Detect which cell encompasses the target text, then output its [x, y] center coordinate. 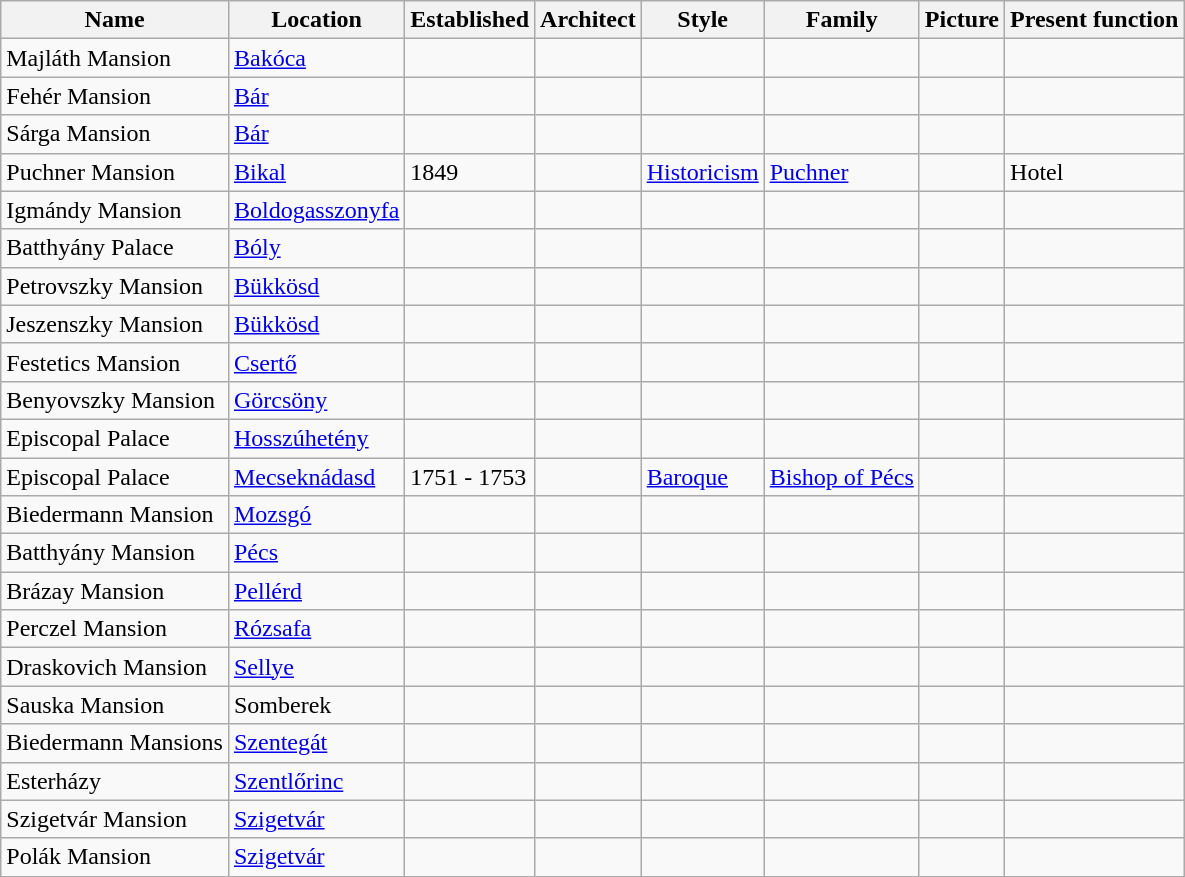
Draskovich Mansion [115, 667]
Görcsöny [316, 400]
Bishop of Pécs [842, 477]
Mecseknádasd [316, 477]
Bakóca [316, 58]
Jeszenszky Mansion [115, 324]
Puchner [842, 172]
Sellye [316, 667]
Historicism [702, 172]
Szentegát [316, 743]
Esterházy [115, 781]
Style [702, 20]
Mozsgó [316, 515]
Benyovszky Mansion [115, 400]
Perczel Mansion [115, 629]
Architect [588, 20]
Brázay Mansion [115, 591]
Boldogasszonyfa [316, 210]
Sárga Mansion [115, 134]
Sauska Mansion [115, 705]
Hotel [1094, 172]
1751 - 1753 [470, 477]
Pellérd [316, 591]
Pécs [316, 553]
Petrovszky Mansion [115, 286]
Biedermann Mansions [115, 743]
Fehér Mansion [115, 96]
Somberek [316, 705]
Present function [1094, 20]
Picture [962, 20]
Location [316, 20]
Majláth Mansion [115, 58]
Szigetvár Mansion [115, 819]
Baroque [702, 477]
Rózsafa [316, 629]
Biedermann Mansion [115, 515]
Puchner Mansion [115, 172]
Bikal [316, 172]
Name [115, 20]
Bóly [316, 248]
Hosszúhetény [316, 438]
Batthyány Mansion [115, 553]
1849 [470, 172]
Csertő [316, 362]
Established [470, 20]
Family [842, 20]
Batthyány Palace [115, 248]
Szentlőrinc [316, 781]
Festetics Mansion [115, 362]
Igmándy Mansion [115, 210]
Polák Mansion [115, 857]
